Extract the (x, y) coordinate from the center of the cell holding the provided text.  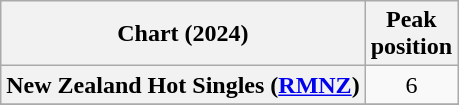
Chart (2024) (183, 34)
6 (411, 85)
New Zealand Hot Singles (RMNZ) (183, 85)
Peakposition (411, 34)
